Return (X, Y) of the center of cell containing provided text 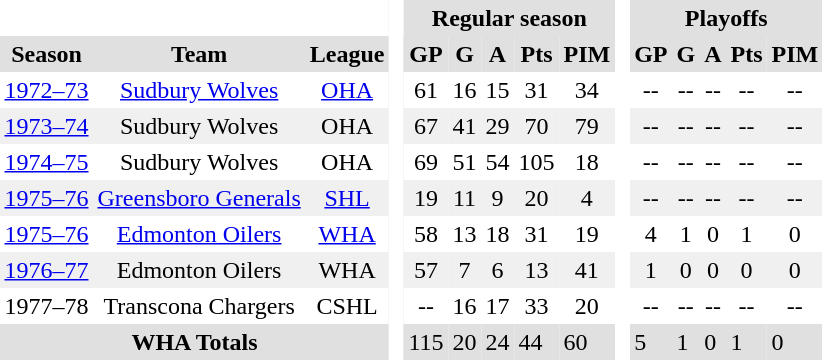
Regular season (510, 18)
6 (498, 270)
61 (426, 90)
1977–78 (46, 306)
1976–77 (46, 270)
67 (426, 126)
Transcona Chargers (199, 306)
17 (498, 306)
WHA Totals (194, 342)
PIM (587, 54)
57 (426, 270)
SHL (347, 198)
24 (498, 342)
29 (498, 126)
Team (199, 54)
9 (498, 198)
115 (426, 342)
Season (46, 54)
69 (426, 162)
34 (587, 90)
1972–73 (46, 90)
15 (498, 90)
Greensboro Generals (199, 198)
70 (536, 126)
51 (464, 162)
54 (498, 162)
58 (426, 234)
11 (464, 198)
5 (651, 342)
105 (536, 162)
League (347, 54)
1974–75 (46, 162)
7 (464, 270)
33 (536, 306)
1973–74 (46, 126)
79 (587, 126)
CSHL (347, 306)
44 (536, 342)
60 (587, 342)
